For the text-containing cell, return its midpoint in (x, y) coordinate format. 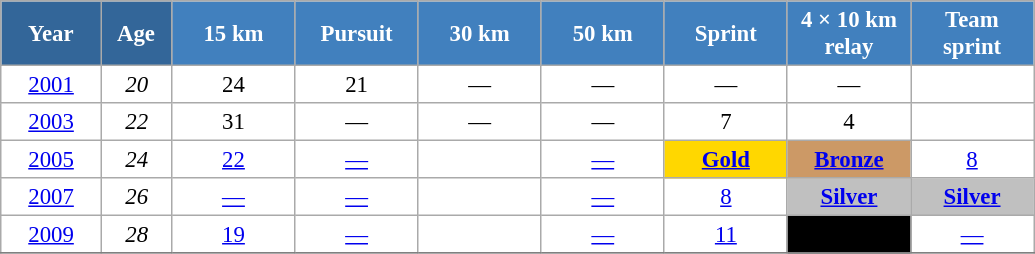
Pursuit (356, 34)
2001 (52, 85)
15 km (234, 34)
2003 (52, 122)
31 (234, 122)
4 (848, 122)
Sprint (726, 34)
Age (136, 34)
Bronze (848, 160)
28 (136, 235)
11 (726, 235)
7 (726, 122)
2005 (52, 160)
Year (52, 34)
4 × 10 km relay (848, 34)
19 (234, 235)
50 km (602, 34)
2009 (52, 235)
20 (136, 85)
Team sprint (972, 34)
30 km (480, 34)
26 (136, 197)
2007 (52, 197)
21 (356, 85)
Gold (726, 160)
